Identify which cell holds the provided text, then report its (X, Y) central coordinate. 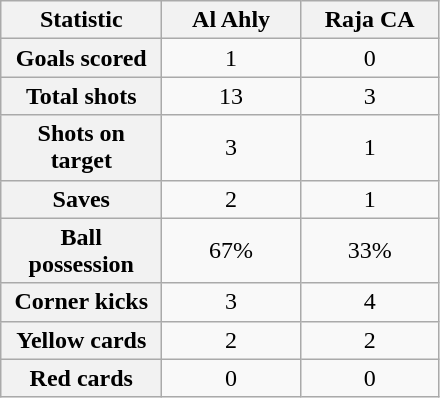
Shots on target (82, 148)
Statistic (82, 20)
Yellow cards (82, 340)
Goals scored (82, 58)
Red cards (82, 378)
67% (232, 250)
Raja CA (370, 20)
33% (370, 250)
Ball possession (82, 250)
4 (370, 302)
Corner kicks (82, 302)
Al Ahly (232, 20)
Saves (82, 199)
Total shots (82, 96)
13 (232, 96)
